For the text-containing cell, return its midpoint in [x, y] coordinate format. 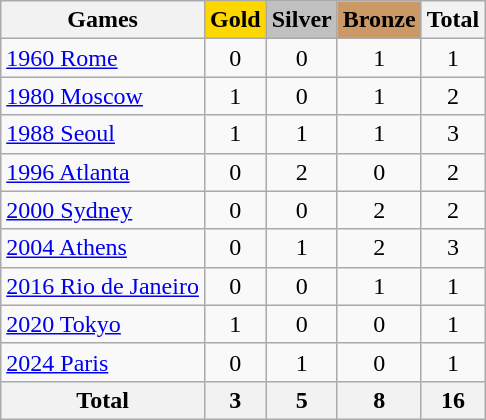
2020 Tokyo [103, 324]
8 [379, 400]
5 [302, 400]
Gold [235, 20]
2004 Athens [103, 248]
2024 Paris [103, 362]
1960 Rome [103, 58]
1996 Atlanta [103, 172]
2000 Sydney [103, 210]
Silver [302, 20]
2016 Rio de Janeiro [103, 286]
1980 Moscow [103, 96]
Bronze [379, 20]
1988 Seoul [103, 134]
Games [103, 20]
16 [453, 400]
